Return (x, y) of the center of cell containing provided text 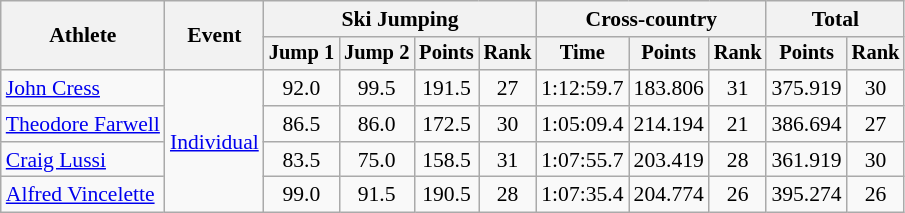
99.0 (302, 195)
Athlete (83, 36)
John Cress (83, 88)
1:07:55.7 (582, 160)
Ski Jumping (400, 19)
183.806 (669, 88)
92.0 (302, 88)
Event (214, 36)
91.5 (376, 195)
203.419 (669, 160)
204.774 (669, 195)
1:07:35.4 (582, 195)
83.5 (302, 160)
99.5 (376, 88)
386.694 (806, 124)
Jump 1 (302, 54)
Individual (214, 141)
Theodore Farwell (83, 124)
21 (738, 124)
172.5 (446, 124)
Time (582, 54)
Jump 2 (376, 54)
214.194 (669, 124)
Total (835, 19)
Cross-country (651, 19)
191.5 (446, 88)
86.5 (302, 124)
1:12:59.7 (582, 88)
190.5 (446, 195)
86.0 (376, 124)
361.919 (806, 160)
Alfred Vincelette (83, 195)
158.5 (446, 160)
Craig Lussi (83, 160)
375.919 (806, 88)
75.0 (376, 160)
395.274 (806, 195)
1:05:09.4 (582, 124)
